Search for the cell housing the specified text and yield its (x, y) center coordinate. 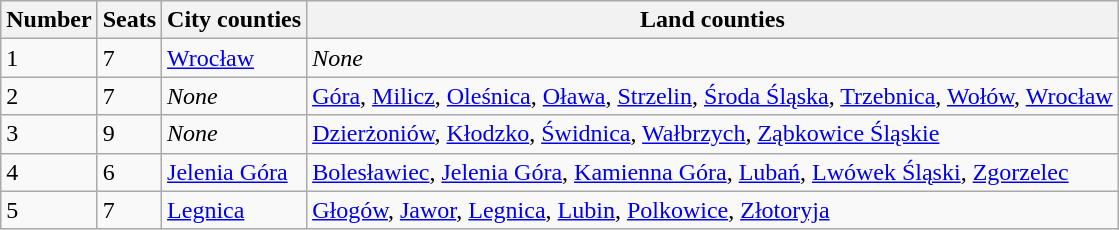
6 (129, 172)
Dzierżoniów, Kłodzko, Świdnica, Wałbrzych, Ząbkowice Śląskie (713, 134)
Góra, Milicz, Oleśnica, Oława, Strzelin, Środa Śląska, Trzebnica, Wołów, Wrocław (713, 96)
4 (49, 172)
City counties (234, 20)
2 (49, 96)
Głogów, Jawor, Legnica, Lubin, Polkowice, Złotoryja (713, 210)
9 (129, 134)
Number (49, 20)
Land counties (713, 20)
Bolesławiec, Jelenia Góra, Kamienna Góra, Lubań, Lwówek Śląski, Zgorzelec (713, 172)
Legnica (234, 210)
1 (49, 58)
5 (49, 210)
Jelenia Góra (234, 172)
Wrocław (234, 58)
Seats (129, 20)
3 (49, 134)
